Find where the given text appears and provide that cell's center as [X, Y] coordinate. 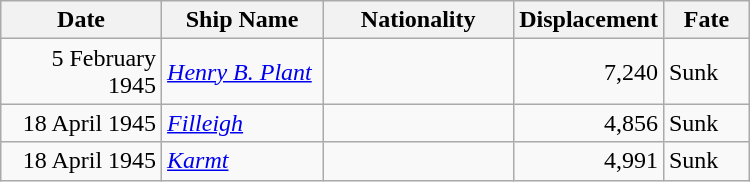
7,240 [589, 72]
Karmt [242, 161]
5 February 1945 [82, 72]
Filleigh [242, 123]
4,856 [589, 123]
Displacement [589, 20]
Nationality [418, 20]
4,991 [589, 161]
Date [82, 20]
Ship Name [242, 20]
Fate [706, 20]
Henry B. Plant [242, 72]
